Search for the cell housing the specified text and yield its (x, y) center coordinate. 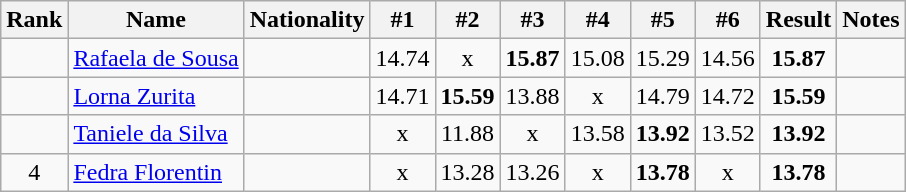
Taniele da Silva (156, 134)
15.29 (662, 58)
14.79 (662, 96)
Rafaela de Sousa (156, 58)
#3 (532, 20)
#4 (598, 20)
#1 (402, 20)
Nationality (307, 20)
15.08 (598, 58)
13.26 (532, 172)
Notes (871, 20)
Rank (34, 20)
Name (156, 20)
#6 (728, 20)
14.72 (728, 96)
13.52 (728, 134)
4 (34, 172)
11.88 (468, 134)
14.71 (402, 96)
13.88 (532, 96)
13.58 (598, 134)
Result (798, 20)
14.74 (402, 58)
#2 (468, 20)
Lorna Zurita (156, 96)
14.56 (728, 58)
Fedra Florentin (156, 172)
13.28 (468, 172)
#5 (662, 20)
